Return [X, Y] of the center of cell containing provided text 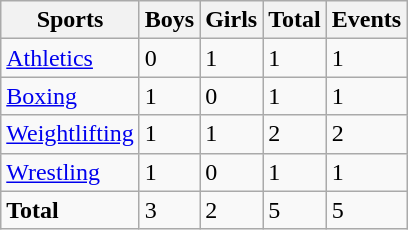
Boys [169, 20]
Boxing [70, 96]
Girls [232, 20]
3 [169, 210]
Wrestling [70, 172]
Sports [70, 20]
Events [366, 20]
Weightlifting [70, 134]
Athletics [70, 58]
